Output the (X, Y) coordinate of the center of the cell containing the given text.  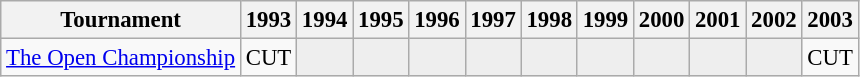
Tournament (121, 20)
2003 (830, 20)
2000 (661, 20)
1993 (268, 20)
1994 (325, 20)
1995 (381, 20)
The Open Championship (121, 58)
2002 (774, 20)
2001 (718, 20)
1998 (549, 20)
1999 (605, 20)
1996 (437, 20)
1997 (493, 20)
